Return [X, Y] of the center of cell containing provided text 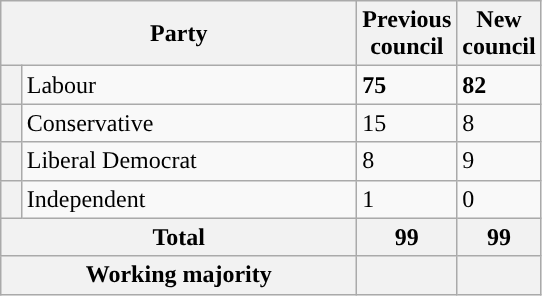
Working majority [179, 275]
New council [499, 34]
Party [179, 34]
15 [407, 123]
Conservative [189, 123]
Liberal Democrat [189, 161]
1 [407, 199]
Labour [189, 85]
82 [499, 85]
Independent [189, 199]
9 [499, 161]
Total [179, 237]
75 [407, 85]
0 [499, 199]
Previous council [407, 34]
